Capture the cell that displays the provided text and extract its [x, y] central coordinate. 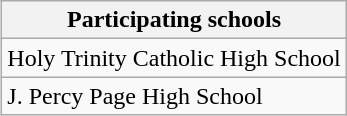
Participating schools [174, 20]
Holy Trinity Catholic High School [174, 58]
J. Percy Page High School [174, 96]
